Return [X, Y] of the center of cell containing provided text 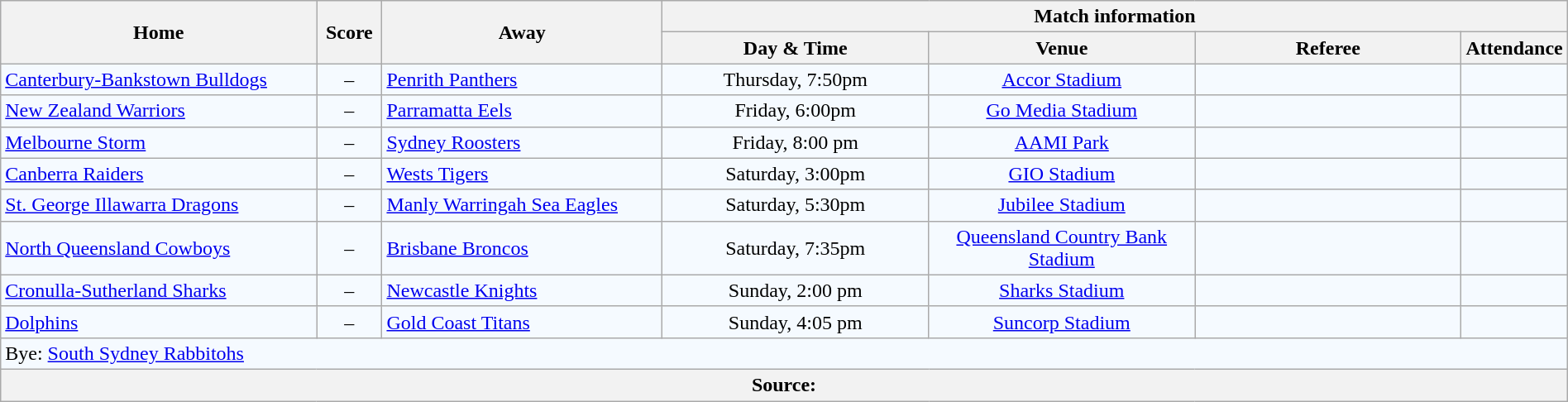
Saturday, 7:35pm [796, 248]
Attendance [1514, 48]
Wests Tigers [523, 174]
Saturday, 5:30pm [796, 205]
Home [159, 32]
Manly Warringah Sea Eagles [523, 205]
Newcastle Knights [523, 290]
Day & Time [796, 48]
Go Media Stadium [1062, 111]
New Zealand Warriors [159, 111]
Penrith Panthers [523, 79]
Score [349, 32]
Thursday, 7:50pm [796, 79]
Sunday, 4:05 pm [796, 322]
Canberra Raiders [159, 174]
Suncorp Stadium [1062, 322]
Saturday, 3:00pm [796, 174]
North Queensland Cowboys [159, 248]
Friday, 6:00pm [796, 111]
Cronulla-Sutherland Sharks [159, 290]
Venue [1062, 48]
GIO Stadium [1062, 174]
Parramatta Eels [523, 111]
Jubilee Stadium [1062, 205]
Sunday, 2:00 pm [796, 290]
Sharks Stadium [1062, 290]
Source: [784, 385]
Referee [1328, 48]
Match information [1115, 17]
Melbourne Storm [159, 142]
Queensland Country Bank Stadium [1062, 248]
St. George Illawarra Dragons [159, 205]
Gold Coast Titans [523, 322]
Bye: South Sydney Rabbitohs [784, 353]
Accor Stadium [1062, 79]
Dolphins [159, 322]
Brisbane Broncos [523, 248]
Friday, 8:00 pm [796, 142]
Sydney Roosters [523, 142]
AAMI Park [1062, 142]
Canterbury-Bankstown Bulldogs [159, 79]
Away [523, 32]
